Identify which cell holds the provided text, then report its [x, y] central coordinate. 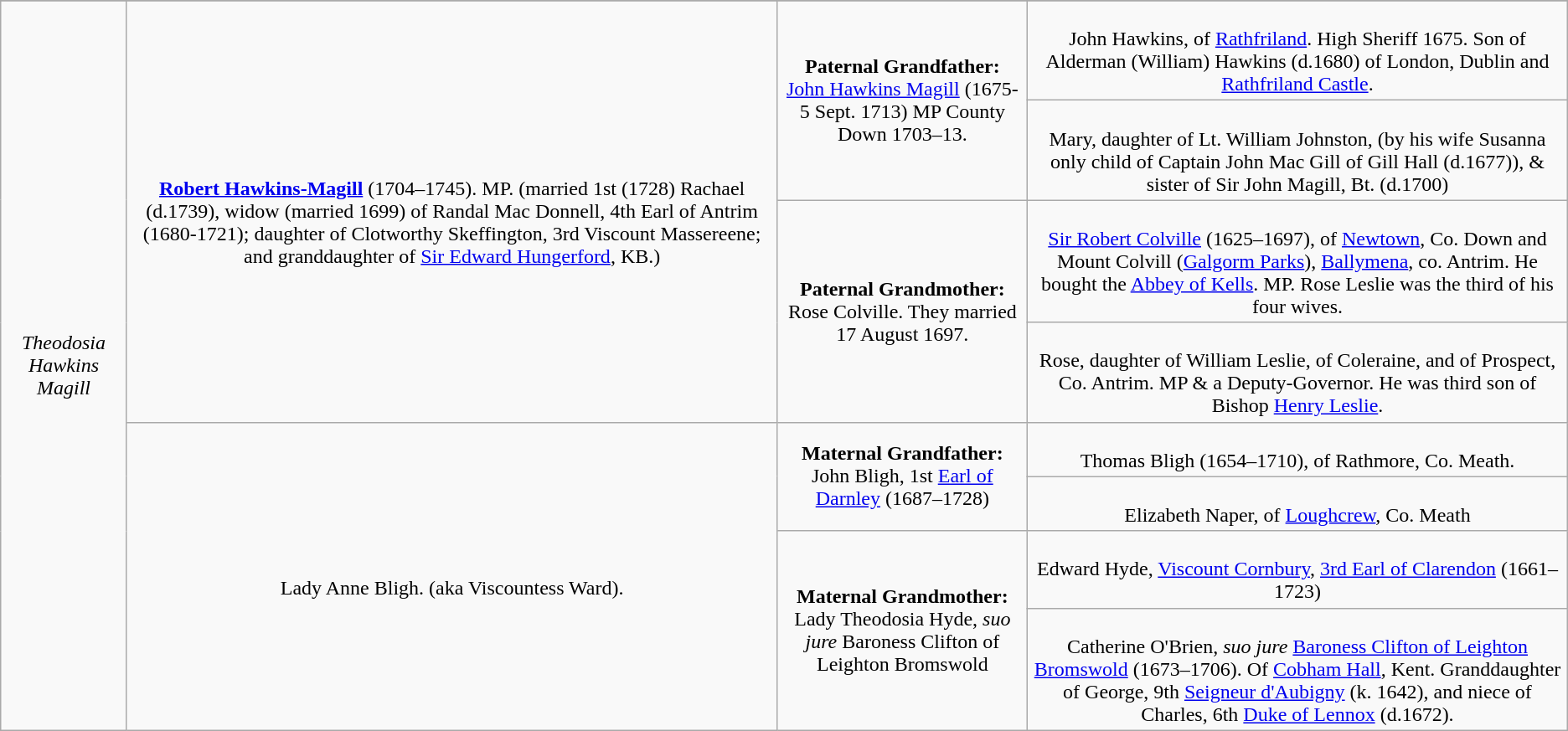
Paternal Grandfather:John Hawkins Magill (1675-5 Sept. 1713) MP County Down 1703–13. [903, 100]
Maternal Grandfather:John Bligh, 1st Earl of Darnley (1687–1728) [903, 476]
Thomas Bligh (1654–1710), of Rathmore, Co. Meath. [1298, 449]
Maternal Grandmother:Lady Theodosia Hyde, suo jure Baroness Clifton of Leighton Bromswold [903, 631]
Elizabeth Naper, of Loughcrew, Co. Meath [1298, 504]
Rose, daughter of William Leslie, of Coleraine, and of Prospect, Co. Antrim. MP & a Deputy-Governor. He was third son of Bishop Henry Leslie. [1298, 372]
Theodosia Hawkins Magill [64, 366]
Edward Hyde, Viscount Cornbury, 3rd Earl of Clarendon (1661–1723) [1298, 569]
Paternal Grandmother:Rose Colville. They married 17 August 1697. [903, 311]
John Hawkins, of Rathfriland. High Sheriff 1675. Son of Alderman (William) Hawkins (d.1680) of London, Dublin and Rathfriland Castle. [1298, 50]
Lady Anne Bligh. (aka Viscountess Ward). [452, 576]
